Extract the [x, y] coordinate from the center of the cell holding the provided text.  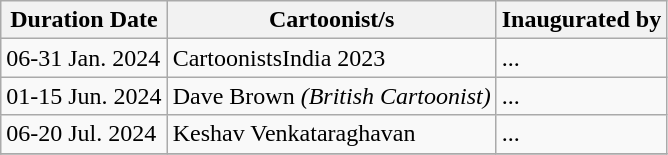
01-15 Jun. 2024 [84, 96]
Keshav Venkataraghavan [332, 134]
Dave Brown (British Cartoonist) [332, 96]
06-31 Jan. 2024 [84, 58]
06-20 Jul. 2024 [84, 134]
Inaugurated by [581, 20]
Cartoonist/s [332, 20]
CartoonistsIndia 2023 [332, 58]
Duration Date [84, 20]
